Provide the [X, Y] coordinate of the cell's center where the given text is located.  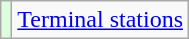
Terminal stations [100, 20]
